Return the (X, Y) coordinate for the center point of the cell that contains the specified text.  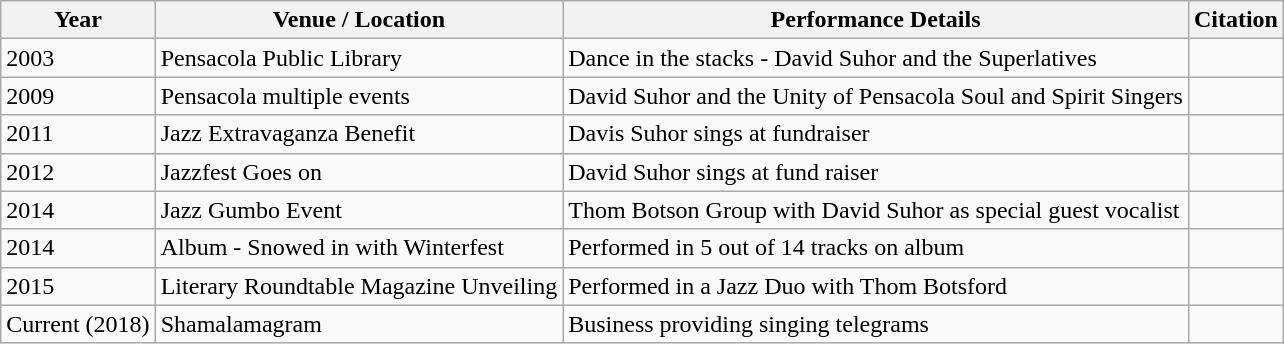
Jazz Gumbo Event (359, 210)
David Suhor sings at fund raiser (876, 172)
Business providing singing telegrams (876, 324)
Jazzfest Goes on (359, 172)
Performance Details (876, 20)
Album - Snowed in with Winterfest (359, 248)
2012 (78, 172)
2009 (78, 96)
Performed in 5 out of 14 tracks on album (876, 248)
Venue / Location (359, 20)
Current (2018) (78, 324)
Shamalamagram (359, 324)
2011 (78, 134)
Dance in the stacks - David Suhor and the Superlatives (876, 58)
Year (78, 20)
2003 (78, 58)
Pensacola Public Library (359, 58)
Pensacola multiple events (359, 96)
Thom Botson Group with David Suhor as special guest vocalist (876, 210)
Citation (1236, 20)
Literary Roundtable Magazine Unveiling (359, 286)
Performed in a Jazz Duo with Thom Botsford (876, 286)
David Suhor and the Unity of Pensacola Soul and Spirit Singers (876, 96)
Davis Suhor sings at fundraiser (876, 134)
Jazz Extravaganza Benefit (359, 134)
2015 (78, 286)
